Pinpoint the cell where the given text exists, returning its [x, y] midpoint coordinate. 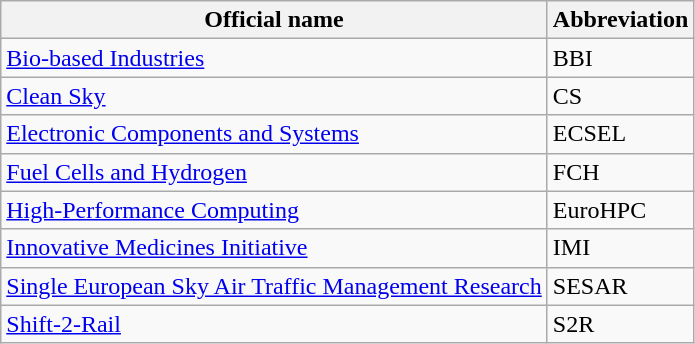
Clean Sky [274, 96]
High-Performance Computing [274, 210]
Electronic Components and Systems [274, 134]
BBI [620, 58]
Single European Sky Air Traffic Management Research [274, 286]
EuroHPC [620, 210]
Innovative Medicines Initiative [274, 248]
Fuel Cells and Hydrogen [274, 172]
Shift-2-Rail [274, 324]
Bio-based Industries [274, 58]
Official name [274, 20]
S2R [620, 324]
FCH [620, 172]
CS [620, 96]
ECSEL [620, 134]
IMI [620, 248]
SESAR [620, 286]
Abbreviation [620, 20]
